Identify which cell holds the provided text, then report its [x, y] central coordinate. 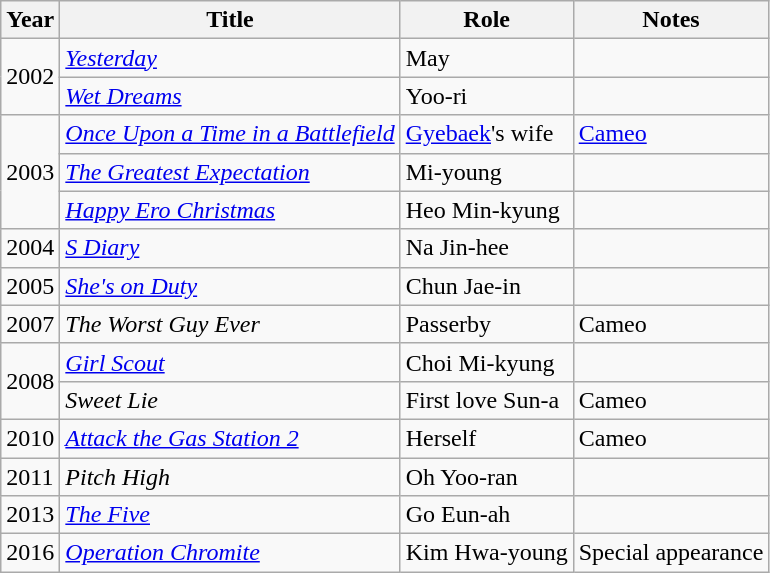
Attack the Gas Station 2 [230, 438]
Once Upon a Time in a Battlefield [230, 134]
The Five [230, 515]
Pitch High [230, 477]
Wet Dreams [230, 96]
May [486, 58]
2011 [30, 477]
2003 [30, 172]
2005 [30, 286]
Yoo-ri [486, 96]
Notes [671, 20]
Passerby [486, 324]
2007 [30, 324]
Title [230, 20]
Happy Ero Christmas [230, 210]
Chun Jae-in [486, 286]
Choi Mi-kyung [486, 362]
Girl Scout [230, 362]
Oh Yoo-ran [486, 477]
Year [30, 20]
Mi-young [486, 172]
Role [486, 20]
The Greatest Expectation [230, 172]
She's on Duty [230, 286]
Na Jin-hee [486, 248]
S Diary [230, 248]
2010 [30, 438]
Gyebaek's wife [486, 134]
Heo Min-kyung [486, 210]
The Worst Guy Ever [230, 324]
2002 [30, 77]
2004 [30, 248]
Go Eun-ah [486, 515]
Kim Hwa-young [486, 553]
Herself [486, 438]
2013 [30, 515]
Sweet Lie [230, 400]
First love Sun-a [486, 400]
Yesterday [230, 58]
Special appearance [671, 553]
Operation Chromite [230, 553]
2016 [30, 553]
2008 [30, 381]
